Capture the cell that displays the provided text and extract its (x, y) central coordinate. 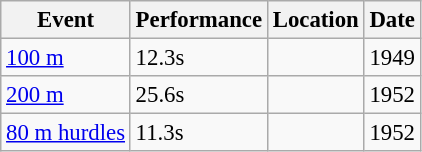
100 m (66, 58)
200 m (66, 95)
11.3s (198, 133)
Location (316, 20)
12.3s (198, 58)
1949 (392, 58)
Event (66, 20)
Date (392, 20)
25.6s (198, 95)
Performance (198, 20)
80 m hurdles (66, 133)
